Scan for the cell matching the given text and deliver its (X, Y) coordinate at center. 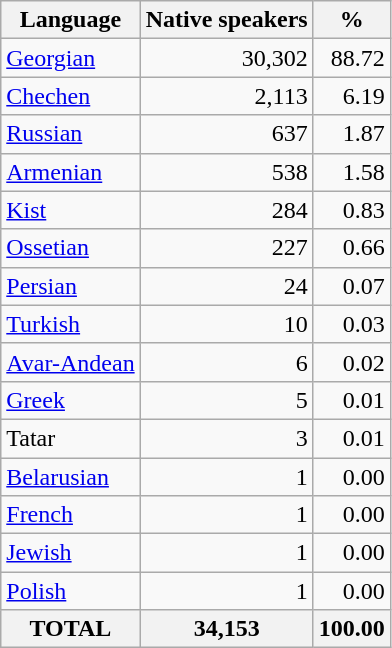
100.00 (352, 629)
Georgian (70, 58)
637 (226, 134)
0.02 (352, 362)
24 (226, 286)
1.87 (352, 134)
88.72 (352, 58)
Persian (70, 286)
6.19 (352, 96)
Tatar (70, 438)
1.58 (352, 172)
Armenian (70, 172)
Russian (70, 134)
0.83 (352, 210)
Language (70, 20)
2,113 (226, 96)
34,153 (226, 629)
Ossetian (70, 248)
Belarusian (70, 477)
0.66 (352, 248)
% (352, 20)
284 (226, 210)
538 (226, 172)
Native speakers (226, 20)
10 (226, 324)
Greek (70, 400)
Kist (70, 210)
227 (226, 248)
Polish (70, 591)
3 (226, 438)
0.03 (352, 324)
Chechen (70, 96)
6 (226, 362)
Turkish (70, 324)
5 (226, 400)
Avar-Andean (70, 362)
30,302 (226, 58)
Jewish (70, 553)
French (70, 515)
TOTAL (70, 629)
0.07 (352, 286)
